Identify which cell holds the provided text, then report its [x, y] central coordinate. 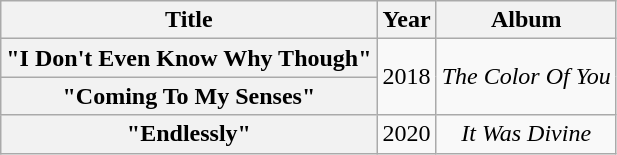
"Coming To My Senses" [189, 96]
Album [526, 20]
Year [406, 20]
"Endlessly" [189, 134]
"I Don't Even Know Why Though" [189, 58]
2020 [406, 134]
Title [189, 20]
2018 [406, 77]
The Color Of You [526, 77]
It Was Divine [526, 134]
